From the cell containing the given text, extract its center point as (x, y) coordinate. 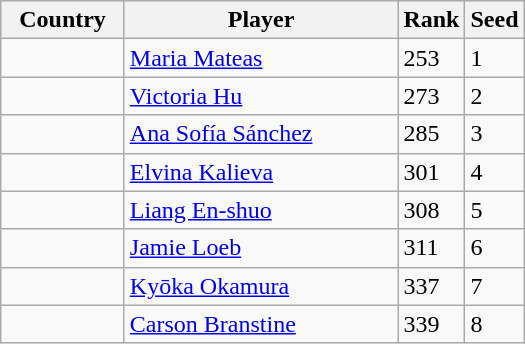
273 (432, 96)
Maria Mateas (261, 58)
285 (432, 134)
339 (432, 324)
311 (432, 248)
253 (432, 58)
Carson Branstine (261, 324)
337 (432, 286)
3 (494, 134)
Seed (494, 20)
Kyōka Okamura (261, 286)
Rank (432, 20)
Player (261, 20)
308 (432, 210)
Elvina Kalieva (261, 172)
5 (494, 210)
7 (494, 286)
2 (494, 96)
1 (494, 58)
Country (63, 20)
Liang En-shuo (261, 210)
6 (494, 248)
4 (494, 172)
Ana Sofía Sánchez (261, 134)
Jamie Loeb (261, 248)
301 (432, 172)
8 (494, 324)
Victoria Hu (261, 96)
